Detect which cell encompasses the target text, then output its [x, y] center coordinate. 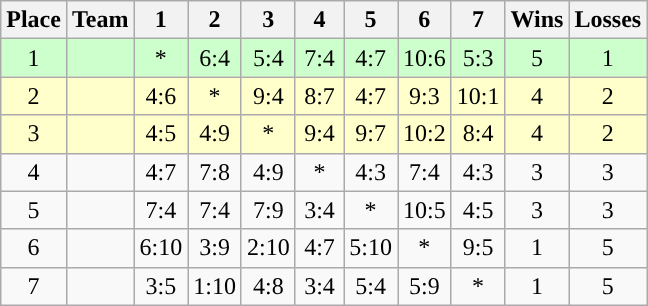
Place [34, 20]
8:4 [478, 134]
5:3 [478, 58]
5:10 [371, 248]
4:8 [268, 286]
9:7 [371, 134]
1:10 [215, 286]
10:1 [478, 96]
2:10 [268, 248]
Losses [608, 20]
7:9 [268, 210]
4:6 [161, 96]
9:3 [425, 96]
6:4 [215, 58]
5:9 [425, 286]
8:7 [320, 96]
Wins [537, 20]
10:6 [425, 58]
Team [100, 20]
7:8 [215, 172]
10:5 [425, 210]
6:10 [161, 248]
10:2 [425, 134]
9:5 [478, 248]
3:5 [161, 286]
3:9 [215, 248]
